Detect which cell encompasses the target text, then output its [x, y] center coordinate. 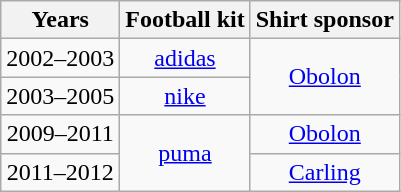
nike [185, 96]
2002–2003 [60, 58]
2003–2005 [60, 96]
2011–2012 [60, 172]
puma [185, 153]
Years [60, 20]
Football kit [185, 20]
Shirt sponsor [324, 20]
adidas [185, 58]
2009–2011 [60, 134]
Carling [324, 172]
